Capture the cell that displays the provided text and extract its [X, Y] central coordinate. 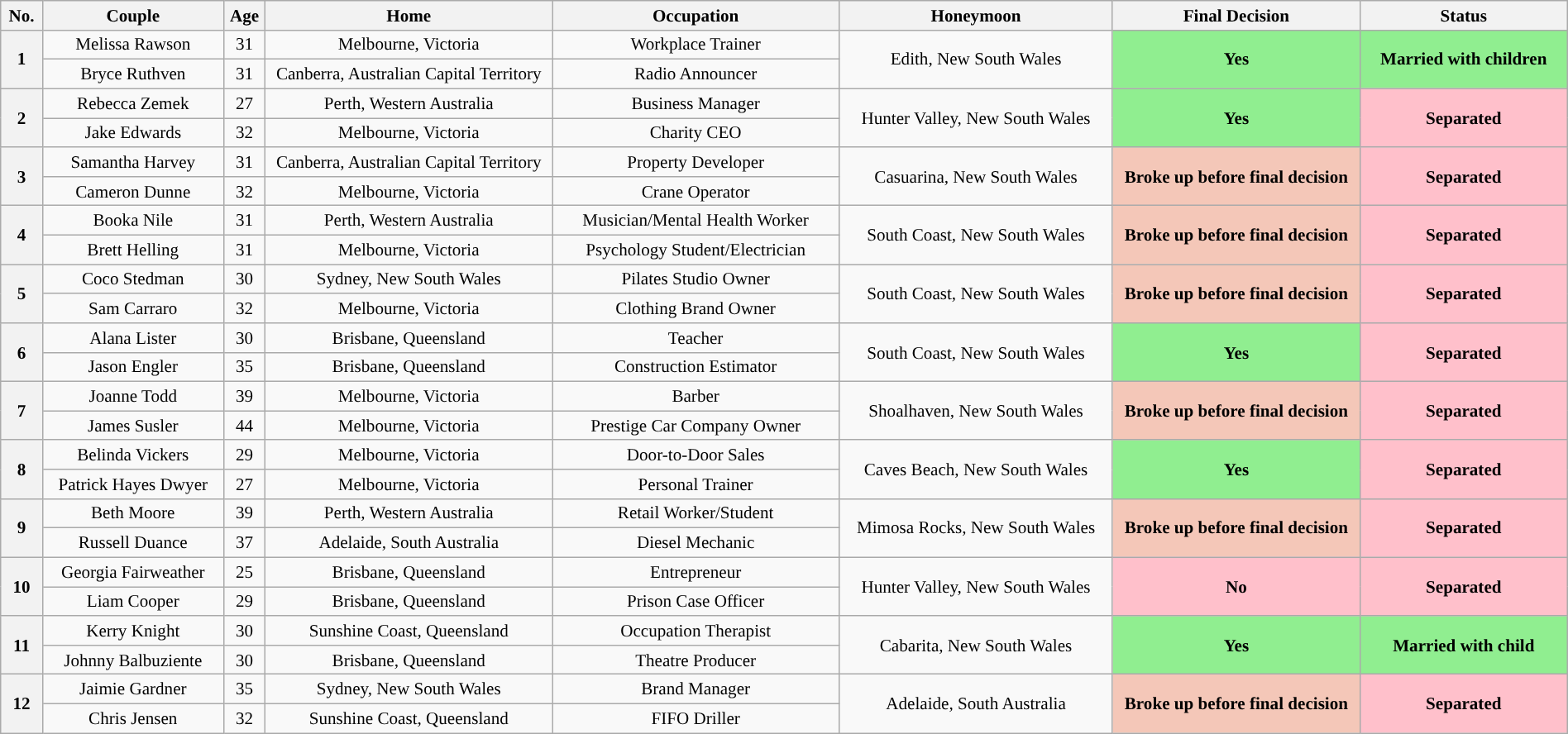
5 [22, 294]
Barber [696, 397]
Retail Worker/Student [696, 512]
Honeymoon [976, 15]
Samantha Harvey [132, 162]
Crane Operator [696, 190]
Home [409, 15]
Jaimie Gardner [132, 689]
Pilates Studio Owner [696, 279]
Musician/Mental Health Worker [696, 220]
Johnny Balbuziente [132, 660]
Brett Helling [132, 250]
Chris Jensen [132, 717]
Occupation [696, 15]
Alana Lister [132, 337]
FIFO Driller [696, 717]
Sam Carraro [132, 307]
Belinda Vickers [132, 455]
8 [22, 469]
No. [22, 15]
Charity CEO [696, 132]
Occupation Therapist [696, 630]
Melissa Rawson [132, 45]
Final Decision [1236, 15]
Jake Edwards [132, 132]
James Susler [132, 425]
Russell Duance [132, 542]
Edith, New South Wales [976, 60]
Couple [132, 15]
Married with child [1464, 645]
Cabarita, New South Wales [976, 645]
10 [22, 587]
2 [22, 117]
3 [22, 177]
44 [245, 425]
Psychology Student/Electrician [696, 250]
7 [22, 412]
Casuarina, New South Wales [976, 177]
12 [22, 704]
Property Developer [696, 162]
25 [245, 572]
Married with children [1464, 60]
Radio Announcer [696, 74]
Brand Manager [696, 689]
4 [22, 235]
Booka Nile [132, 220]
Joanne Todd [132, 397]
1 [22, 60]
Status [1464, 15]
Jason Engler [132, 367]
Prison Case Officer [696, 602]
Age [245, 15]
Rebecca Zemek [132, 102]
37 [245, 542]
6 [22, 352]
Construction Estimator [696, 367]
Diesel Mechanic [696, 542]
Entrepreneur [696, 572]
Beth Moore [132, 512]
Caves Beach, New South Wales [976, 469]
Bryce Ruthven [132, 74]
Cameron Dunne [132, 190]
Prestige Car Company Owner [696, 425]
9 [22, 527]
Mimosa Rocks, New South Wales [976, 527]
Coco Stedman [132, 279]
Teacher [696, 337]
Shoalhaven, New South Wales [976, 412]
Patrick Hayes Dwyer [132, 484]
Door-to-Door Sales [696, 455]
No [1236, 587]
Theatre Producer [696, 660]
Workplace Trainer [696, 45]
Georgia Fairweather [132, 572]
Kerry Knight [132, 630]
11 [22, 645]
Clothing Brand Owner [696, 307]
Personal Trainer [696, 484]
Liam Cooper [132, 602]
Business Manager [696, 102]
